Pinpoint the cell where the given text exists, returning its [x, y] midpoint coordinate. 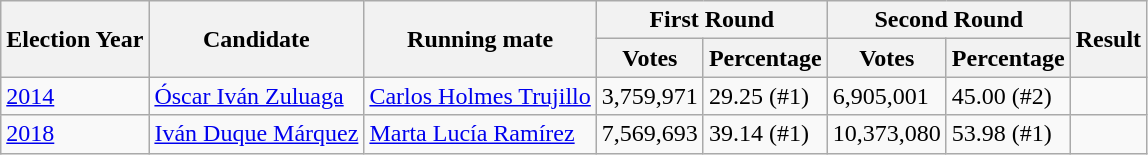
Running mate [480, 39]
Election Year [75, 39]
Óscar Iván Zuluaga [256, 96]
Candidate [256, 39]
29.25 (#1) [765, 96]
Iván Duque Márquez [256, 134]
Result [1108, 39]
2018 [75, 134]
6,905,001 [886, 96]
2014 [75, 96]
39.14 (#1) [765, 134]
53.98 (#1) [1008, 134]
3,759,971 [650, 96]
Marta Lucía Ramírez [480, 134]
Carlos Holmes Trujillo [480, 96]
Second Round [948, 20]
First Round [712, 20]
45.00 (#2) [1008, 96]
10,373,080 [886, 134]
7,569,693 [650, 134]
